Search for the cell housing the specified text and yield its [x, y] center coordinate. 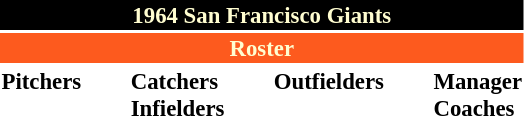
1964 San Francisco Giants [262, 15]
Roster [262, 48]
